Search for the cell housing the specified text and yield its [x, y] center coordinate. 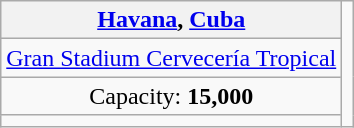
Capacity: 15,000 [172, 96]
Gran Stadium Cervecería Tropical [172, 58]
Havana, Cuba [172, 20]
